Return [X, Y] of the center of cell containing provided text 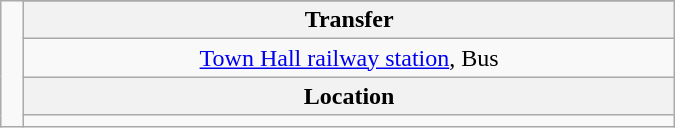
Transfer [349, 20]
Location [349, 96]
Town Hall railway station, Bus [349, 58]
